From the cell containing the given text, extract its center point as [x, y] coordinate. 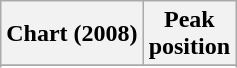
Chart (2008) [72, 34]
Peakposition [189, 34]
